Provide the (x, y) coordinate of the cell's center where the given text is located.  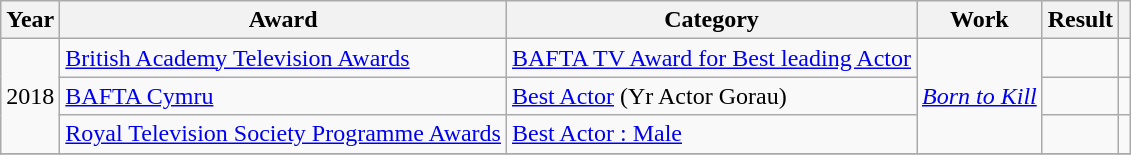
Year (30, 20)
Category (711, 20)
Best Actor (Yr Actor Gorau) (711, 96)
British Academy Television Awards (284, 58)
BAFTA Cymru (284, 96)
Result (1080, 20)
BAFTA TV Award for Best leading Actor (711, 58)
2018 (30, 96)
Work (979, 20)
Born to Kill (979, 96)
Best Actor : Male (711, 134)
Award (284, 20)
Royal Television Society Programme Awards (284, 134)
